Search for the cell housing the specified text and yield its [X, Y] center coordinate. 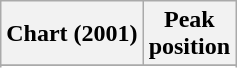
Chart (2001) [72, 34]
Peakposition [189, 34]
